Determine the (X, Y) coordinate at the center of the cell enclosing the given text.  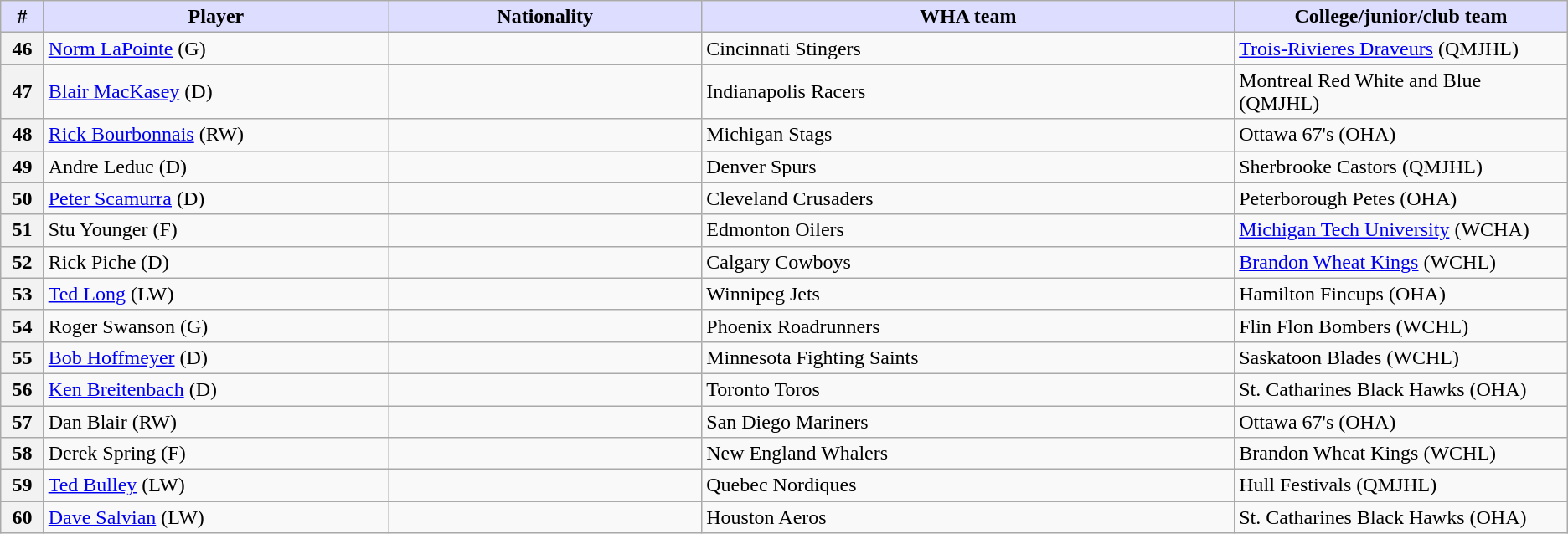
Bob Hoffmeyer (D) (216, 357)
Winnipeg Jets (968, 294)
Denver Spurs (968, 167)
Rick Piche (D) (216, 262)
Dave Salvian (LW) (216, 517)
57 (22, 421)
Trois-Rivieres Draveurs (QMJHL) (1401, 49)
Derek Spring (F) (216, 454)
Saskatoon Blades (WCHL) (1401, 357)
46 (22, 49)
Calgary Cowboys (968, 262)
49 (22, 167)
51 (22, 230)
Toronto Toros (968, 389)
Edmonton Oilers (968, 230)
Minnesota Fighting Saints (968, 357)
Michigan Tech University (WCHA) (1401, 230)
56 (22, 389)
Michigan Stags (968, 135)
Andre Leduc (D) (216, 167)
47 (22, 92)
Hull Festivals (QMJHL) (1401, 485)
Peter Scamurra (D) (216, 198)
60 (22, 517)
Indianapolis Racers (968, 92)
Nationality (545, 17)
Cleveland Crusaders (968, 198)
Sherbrooke Castors (QMJHL) (1401, 167)
Montreal Red White and Blue (QMJHL) (1401, 92)
New England Whalers (968, 454)
Phoenix Roadrunners (968, 326)
Ted Long (LW) (216, 294)
Norm LaPointe (G) (216, 49)
Peterborough Petes (OHA) (1401, 198)
Player (216, 17)
College/junior/club team (1401, 17)
50 (22, 198)
San Diego Mariners (968, 421)
Blair MacKasey (D) (216, 92)
Ken Breitenbach (D) (216, 389)
52 (22, 262)
Flin Flon Bombers (WCHL) (1401, 326)
54 (22, 326)
# (22, 17)
Dan Blair (RW) (216, 421)
Stu Younger (F) (216, 230)
Quebec Nordiques (968, 485)
58 (22, 454)
WHA team (968, 17)
55 (22, 357)
Rick Bourbonnais (RW) (216, 135)
59 (22, 485)
48 (22, 135)
53 (22, 294)
Roger Swanson (G) (216, 326)
Ted Bulley (LW) (216, 485)
Houston Aeros (968, 517)
Hamilton Fincups (OHA) (1401, 294)
Cincinnati Stingers (968, 49)
